Locate the cell with the specified text and output its (x, y) center coordinate. 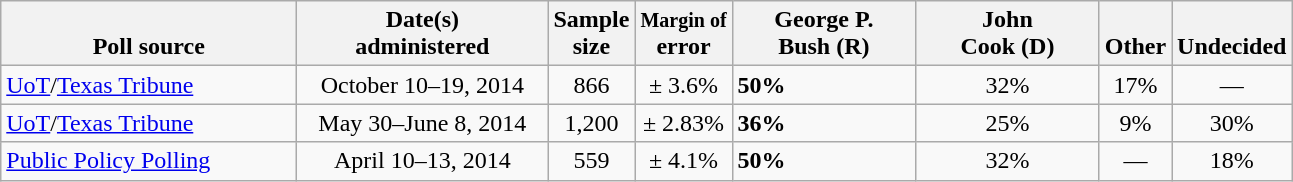
± 4.1% (684, 161)
April 10–13, 2014 (422, 161)
30% (1232, 123)
1,200 (592, 123)
± 2.83% (684, 123)
36% (824, 123)
Margin oferror (684, 34)
George P.Bush (R) (824, 34)
18% (1232, 161)
25% (1008, 123)
October 10–19, 2014 (422, 85)
Undecided (1232, 34)
JohnCook (D) (1008, 34)
May 30–June 8, 2014 (422, 123)
Public Policy Polling (149, 161)
± 3.6% (684, 85)
Poll source (149, 34)
Date(s)administered (422, 34)
Other (1135, 34)
559 (592, 161)
Samplesize (592, 34)
866 (592, 85)
9% (1135, 123)
17% (1135, 85)
